Return [X, Y] of the center of cell containing provided text 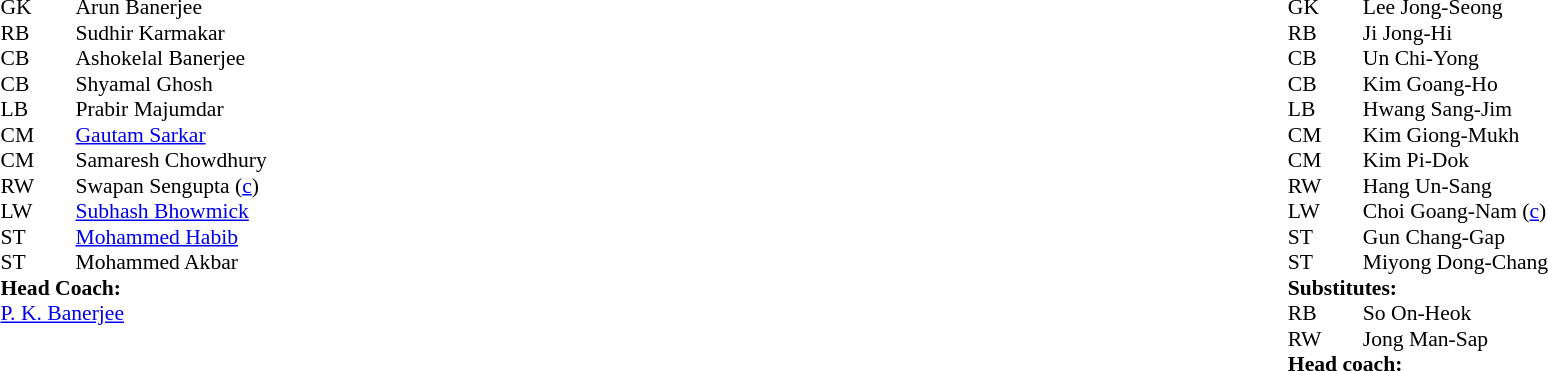
Mohammed Akbar [172, 263]
Substitutes: [1418, 288]
So On-Heok [1456, 313]
Ashokelal Banerjee [172, 59]
Shyamal Ghosh [172, 84]
Un Chi-Yong [1456, 59]
Gun Chang-Gap [1456, 237]
Gautam Sarkar [172, 135]
Hang Un-Sang [1456, 186]
P. K. Banerjee [133, 313]
Samaresh Chowdhury [172, 161]
Ji Jong-Hi [1456, 33]
Choi Goang-Nam (c) [1456, 211]
Sudhir Karmakar [172, 33]
Hwang Sang-Jim [1456, 109]
Kim Goang-Ho [1456, 84]
Jong Man-Sap [1456, 339]
Swapan Sengupta (c) [172, 186]
Miyong Dong-Chang [1456, 263]
Subhash Bhowmick [172, 211]
Kim Giong-Mukh [1456, 135]
Kim Pi-Dok [1456, 161]
Head Coach: [133, 288]
Prabir Majumdar [172, 109]
Mohammed Habib [172, 237]
